Locate the cell with the specified text and output its [x, y] center coordinate. 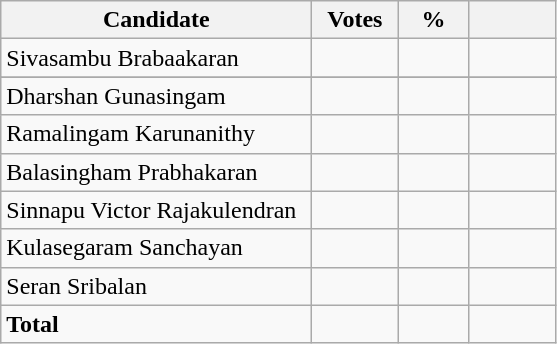
Votes [355, 20]
Dharshan Gunasingam [156, 96]
Total [156, 324]
Ramalingam Karunanithy [156, 134]
Sinnapu Victor Rajakulendran [156, 210]
Candidate [156, 20]
Kulasegaram Sanchayan [156, 248]
% [434, 20]
Sivasambu Brabaakaran [156, 58]
Balasingham Prabhakaran [156, 172]
Seran Sribalan [156, 286]
